Find where the given text appears and provide that cell's center as [X, Y] coordinate. 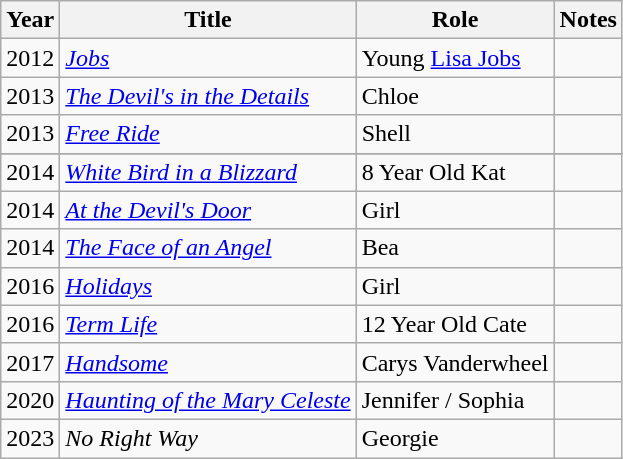
2017 [30, 362]
2023 [30, 438]
Bea [455, 248]
Jobs [208, 58]
Holidays [208, 286]
Term Life [208, 324]
Haunting of the Mary Celeste [208, 400]
Carys Vanderwheel [455, 362]
Notes [588, 20]
Handsome [208, 362]
Jennifer / Sophia [455, 400]
At the Devil's Door [208, 210]
White Bird in a Blizzard [208, 172]
Chloe [455, 96]
The Devil's in the Details [208, 96]
The Face of an Angel [208, 248]
2020 [30, 400]
No Right Way [208, 438]
Free Ride [208, 134]
Young Lisa Jobs [455, 58]
Title [208, 20]
Shell [455, 134]
Role [455, 20]
Year [30, 20]
12 Year Old Cate [455, 324]
Georgie [455, 438]
2012 [30, 58]
8 Year Old Kat [455, 172]
